For the text-containing cell, return its midpoint in (x, y) coordinate format. 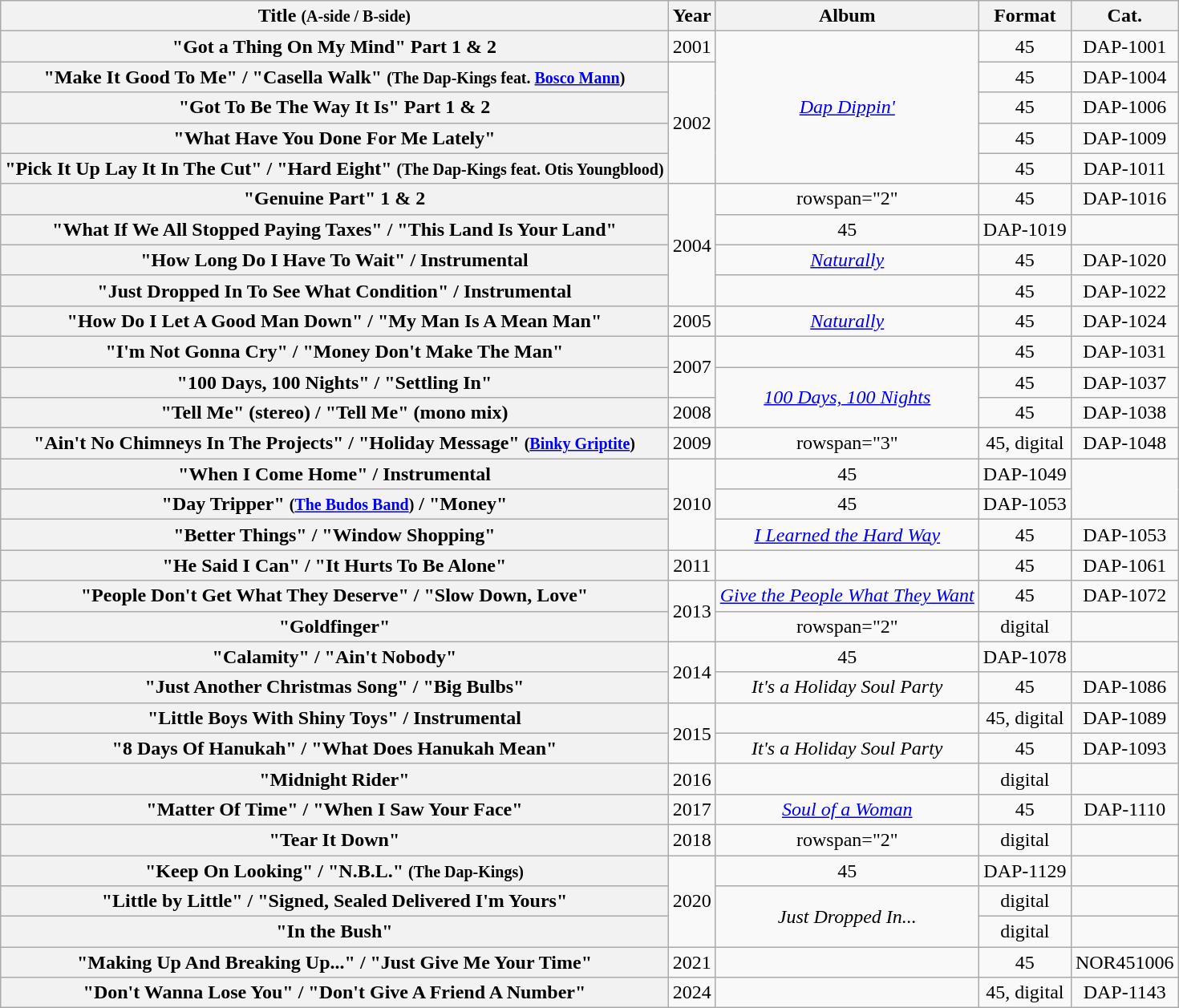
"Tear It Down" (334, 840)
"What Have You Done For Me Lately" (334, 138)
"100 Days, 100 Nights" / "Settling In" (334, 383)
DAP-1072 (1124, 596)
2011 (691, 565)
I Learned the Hard Way (847, 535)
2016 (691, 779)
"How Long Do I Have To Wait" / Instrumental (334, 260)
2005 (691, 321)
"Genuine Part" 1 & 2 (334, 199)
"Got To Be The Way It Is" Part 1 & 2 (334, 107)
DAP-1078 (1025, 657)
DAP-1016 (1124, 199)
"People Don't Get What They Deserve" / "Slow Down, Love" (334, 596)
2020 (691, 901)
DAP-1093 (1124, 748)
"Got a Thing On My Mind" Part 1 & 2 (334, 47)
DAP-1110 (1124, 809)
DAP-1048 (1124, 443)
DAP-1129 (1025, 870)
DAP-1011 (1124, 168)
"Better Things" / "Window Shopping" (334, 535)
DAP-1019 (1025, 229)
DAP-1009 (1124, 138)
"Making Up And Breaking Up..." / "Just Give Me Your Time" (334, 962)
rowspan="3" (847, 443)
Cat. (1124, 16)
"Pick It Up Lay It In The Cut" / "Hard Eight" (The Dap-Kings feat. Otis Youngblood) (334, 168)
"When I Come Home" / Instrumental (334, 474)
DAP-1004 (1124, 77)
"Make It Good To Me" / "Casella Walk" (The Dap-Kings feat. Bosco Mann) (334, 77)
DAP-1006 (1124, 107)
"How Do I Let A Good Man Down" / "My Man Is A Mean Man" (334, 321)
2015 (691, 733)
2004 (691, 245)
Title (A-side / B-side) (334, 16)
2021 (691, 962)
"Ain't No Chimneys In The Projects" / "Holiday Message" (Binky Griptite) (334, 443)
2007 (691, 366)
"Midnight Rider" (334, 779)
DAP-1024 (1124, 321)
Format (1025, 16)
DAP-1143 (1124, 993)
Dap Dippin' (847, 107)
Year (691, 16)
Album (847, 16)
DAP-1086 (1124, 687)
"Day Tripper" (The Budos Band) / "Money" (334, 504)
DAP-1022 (1124, 290)
Soul of a Woman (847, 809)
"Just Another Christmas Song" / "Big Bulbs" (334, 687)
DAP-1020 (1124, 260)
"Goldfinger" (334, 626)
"Calamity" / "Ain't Nobody" (334, 657)
Just Dropped In... (847, 917)
"Little by Little" / "Signed, Sealed Delivered I'm Yours" (334, 901)
"Don't Wanna Lose You" / "Don't Give A Friend A Number" (334, 993)
"Little Boys With Shiny Toys" / Instrumental (334, 718)
"Just Dropped In To See What Condition" / Instrumental (334, 290)
2014 (691, 672)
"Keep On Looking" / "N.B.L." (The Dap-Kings) (334, 870)
2009 (691, 443)
2013 (691, 611)
2010 (691, 504)
DAP-1037 (1124, 383)
"I'm Not Gonna Cry" / "Money Don't Make The Man" (334, 351)
2017 (691, 809)
Give the People What They Want (847, 596)
100 Days, 100 Nights (847, 398)
DAP-1001 (1124, 47)
"Tell Me" (stereo) / "Tell Me" (mono mix) (334, 413)
2002 (691, 123)
2018 (691, 840)
DAP-1031 (1124, 351)
DAP-1049 (1025, 474)
NOR451006 (1124, 962)
"He Said I Can" / "It Hurts To Be Alone" (334, 565)
DAP-1089 (1124, 718)
2008 (691, 413)
2001 (691, 47)
DAP-1038 (1124, 413)
"What If We All Stopped Paying Taxes" / "This Land Is Your Land" (334, 229)
"In the Bush" (334, 932)
"8 Days Of Hanukah" / "What Does Hanukah Mean" (334, 748)
"Matter Of Time" / "When I Saw Your Face" (334, 809)
2024 (691, 993)
DAP-1061 (1124, 565)
